From the cell containing the given text, extract its center point as (x, y) coordinate. 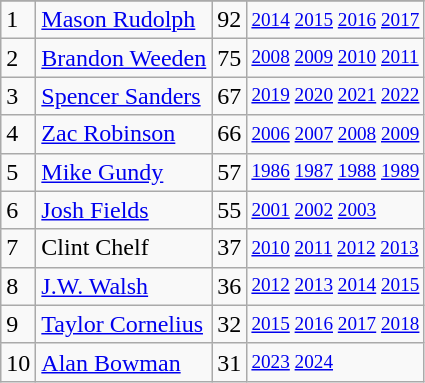
3 (18, 96)
37 (230, 248)
32 (230, 324)
8 (18, 286)
Zac Robinson (124, 134)
1 (18, 20)
55 (230, 210)
5 (18, 172)
2012 2013 2014 2015 (336, 286)
2 (18, 58)
2008 2009 2010 2011 (336, 58)
66 (230, 134)
7 (18, 248)
J.W. Walsh (124, 286)
9 (18, 324)
75 (230, 58)
1986 1987 1988 1989 (336, 172)
2001 2002 2003 (336, 210)
Brandon Weeden (124, 58)
92 (230, 20)
2010 2011 2012 2013 (336, 248)
Mason Rudolph (124, 20)
6 (18, 210)
Josh Fields (124, 210)
Clint Chelf (124, 248)
36 (230, 286)
2014 2015 2016 2017 (336, 20)
2019 2020 2021 2022 (336, 96)
4 (18, 134)
Alan Bowman (124, 362)
2015 2016 2017 2018 (336, 324)
Mike Gundy (124, 172)
Spencer Sanders (124, 96)
57 (230, 172)
2023 2024 (336, 362)
Taylor Cornelius (124, 324)
2006 2007 2008 2009 (336, 134)
31 (230, 362)
67 (230, 96)
10 (18, 362)
